Return [X, Y] of the center of cell containing provided text 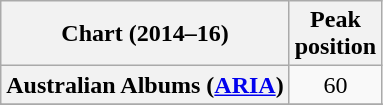
Peakposition [335, 34]
Chart (2014–16) [145, 34]
60 [335, 85]
Australian Albums (ARIA) [145, 85]
